Return the (X, Y) coordinate for the center point of the cell that contains the specified text.  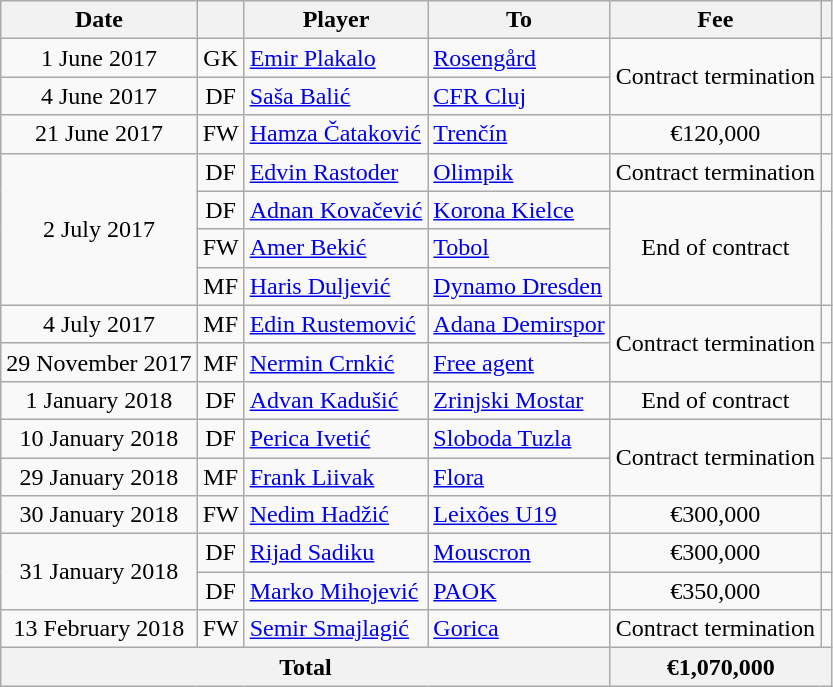
Free agent (519, 362)
Mouscron (519, 553)
Haris Duljević (336, 286)
Saša Balić (336, 96)
Frank Liivak (336, 477)
Gorica (519, 629)
Rijad Sadiku (336, 553)
Player (336, 20)
13 February 2018 (99, 629)
Flora (519, 477)
Hamza Čataković (336, 134)
21 June 2017 (99, 134)
10 January 2018 (99, 438)
1 January 2018 (99, 400)
Adnan Kovačević (336, 210)
Zrinjski Mostar (519, 400)
€1,070,000 (720, 667)
1 June 2017 (99, 58)
Tobol (519, 248)
Semir Smajlagić (336, 629)
4 June 2017 (99, 96)
Advan Kadušić (336, 400)
Edin Rustemović (336, 324)
CFR Cluj (519, 96)
Olimpik (519, 172)
Perica Ivetić (336, 438)
Sloboda Tuzla (519, 438)
31 January 2018 (99, 572)
4 July 2017 (99, 324)
Nedim Hadžić (336, 515)
GK (220, 58)
30 January 2018 (99, 515)
2 July 2017 (99, 229)
Dynamo Dresden (519, 286)
€350,000 (715, 591)
Emir Plakalo (336, 58)
Trenčín (519, 134)
Adana Demirspor (519, 324)
Fee (715, 20)
29 January 2018 (99, 477)
Leixões U19 (519, 515)
Marko Mihojević (336, 591)
€120,000 (715, 134)
PAOK (519, 591)
Korona Kielce (519, 210)
To (519, 20)
29 November 2017 (99, 362)
Date (99, 20)
Edvin Rastoder (336, 172)
Rosengård (519, 58)
Amer Bekić (336, 248)
Total (306, 667)
Nermin Crnkić (336, 362)
